Output the [x, y] coordinate of the center of the cell containing the given text.  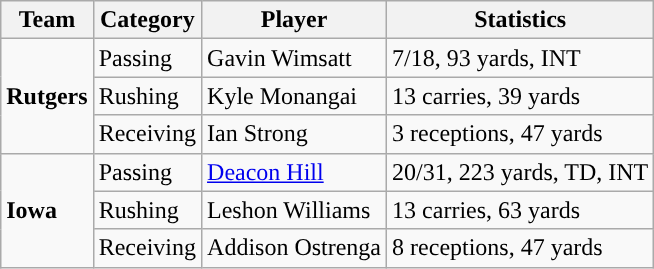
7/18, 93 yards, INT [520, 58]
Kyle Monangai [294, 96]
13 carries, 39 yards [520, 96]
Addison Ostrenga [294, 248]
Category [147, 20]
Gavin Wimsatt [294, 58]
20/31, 223 yards, TD, INT [520, 172]
Rutgers [47, 96]
13 carries, 63 yards [520, 210]
8 receptions, 47 yards [520, 248]
Iowa [47, 210]
Statistics [520, 20]
Deacon Hill [294, 172]
Player [294, 20]
Ian Strong [294, 134]
Leshon Williams [294, 210]
3 receptions, 47 yards [520, 134]
Team [47, 20]
